Scan for the cell matching the given text and deliver its [x, y] coordinate at center. 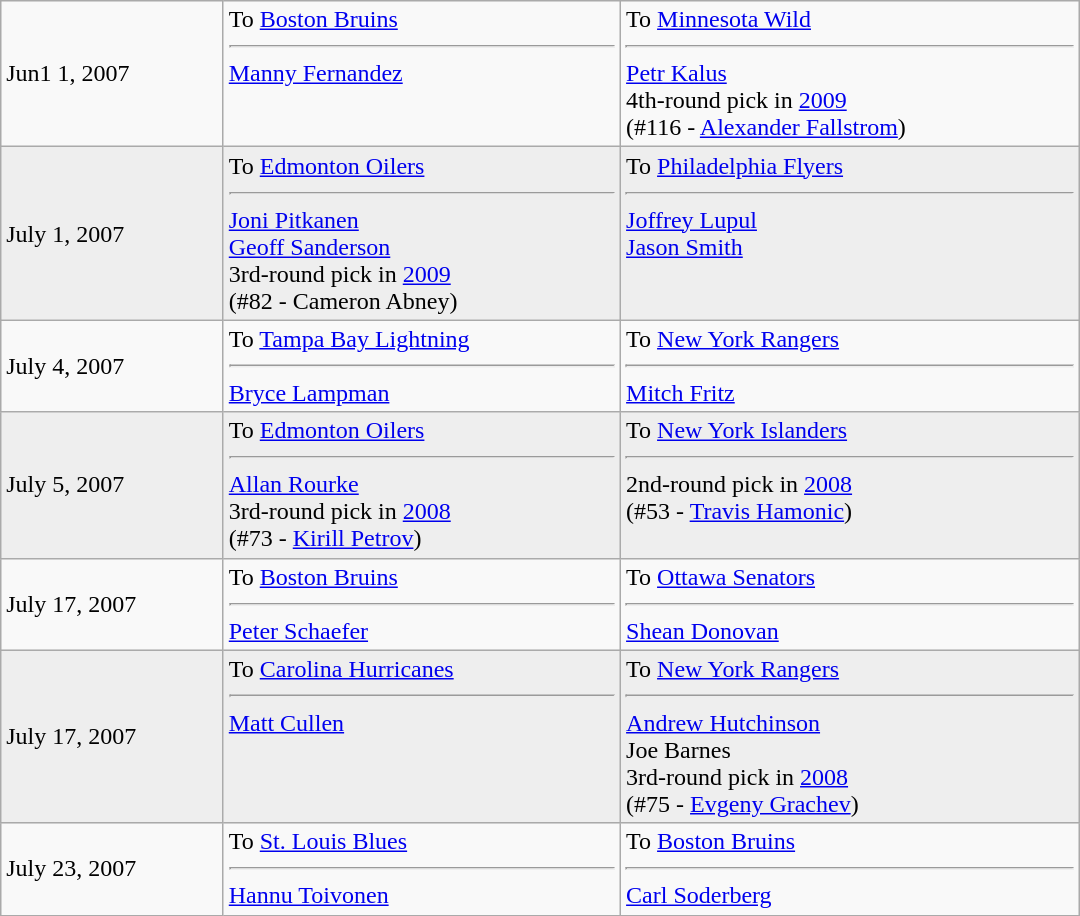
July 5, 2007 [112, 485]
To St. Louis BluesHannu Toivonen [422, 869]
To Edmonton OilersAllan Rourke3rd-round pick in 2008(#73 - Kirill Petrov) [422, 485]
July 23, 2007 [112, 869]
To New York RangersMitch Fritz [850, 366]
To Edmonton OilersJoni PitkanenGeoff Sanderson3rd-round pick in 2009(#82 - Cameron Abney) [422, 234]
Jun1 1, 2007 [112, 74]
To Minnesota WildPetr Kalus4th-round pick in 2009(#116 - Alexander Fallstrom) [850, 74]
To Ottawa Senators Shean Donovan [850, 604]
July 1, 2007 [112, 234]
To Boston Bruins Peter Schaefer [422, 604]
To New York Islanders2nd-round pick in 2008(#53 - Travis Hamonic) [850, 485]
To Tampa Bay LightningBryce Lampman [422, 366]
To Philadelphia FlyersJoffrey LupulJason Smith [850, 234]
To New York RangersAndrew HutchinsonJoe Barnes3rd-round pick in 2008(#75 - Evgeny Grachev) [850, 736]
July 4, 2007 [112, 366]
To Boston BruinsManny Fernandez [422, 74]
To Boston BruinsCarl Soderberg [850, 869]
To Carolina HurricanesMatt Cullen [422, 736]
